Identify which cell holds the provided text, then report its [x, y] central coordinate. 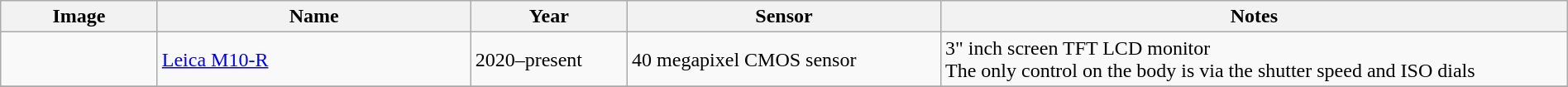
Leica M10-R [314, 60]
Image [79, 17]
Notes [1254, 17]
Sensor [784, 17]
40 megapixel CMOS sensor [784, 60]
Year [549, 17]
3" inch screen TFT LCD monitor The only control on the body is via the shutter speed and ISO dials [1254, 60]
Name [314, 17]
2020–present [549, 60]
